Search for the cell housing the specified text and yield its [x, y] center coordinate. 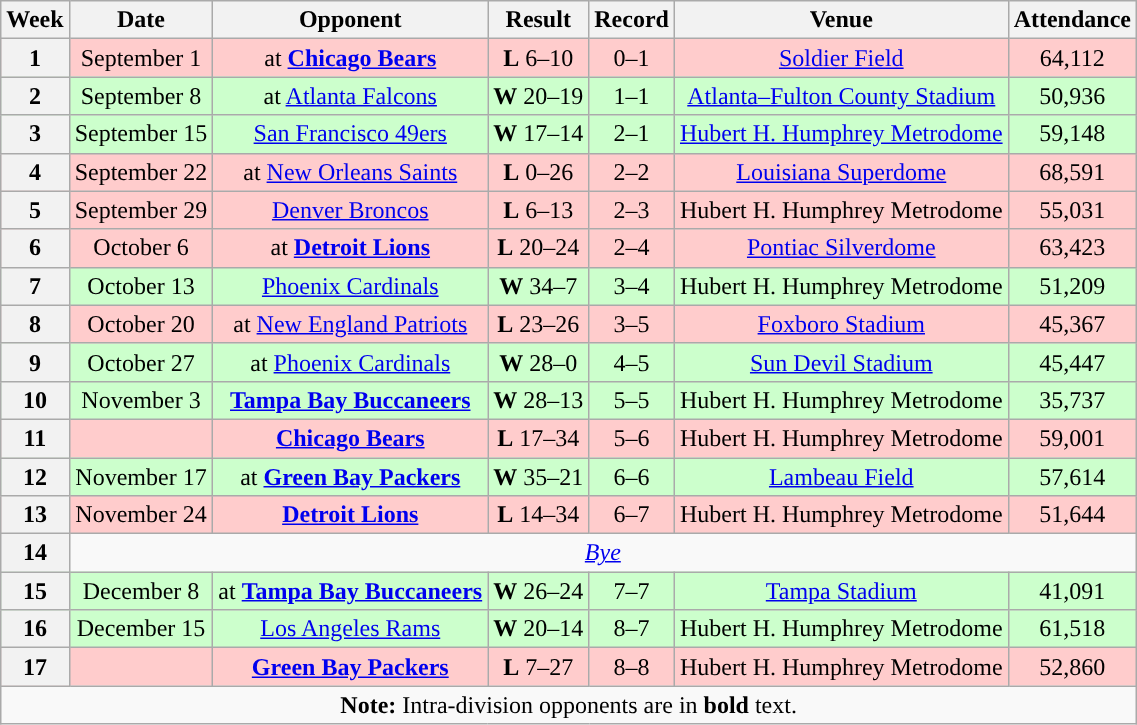
7 [35, 286]
Attendance [1072, 20]
61,518 [1072, 629]
Bye [602, 553]
Opponent [350, 20]
November 3 [141, 400]
November 17 [141, 477]
52,860 [1072, 667]
2–4 [632, 248]
Pontiac Silverdome [841, 248]
L 23–26 [538, 324]
Phoenix Cardinals [350, 286]
at Atlanta Falcons [350, 96]
3–5 [632, 324]
Detroit Lions [350, 515]
September 15 [141, 134]
63,423 [1072, 248]
6–7 [632, 515]
2–1 [632, 134]
6 [35, 248]
Lambeau Field [841, 477]
51,209 [1072, 286]
October 27 [141, 362]
10 [35, 400]
L 7–27 [538, 667]
Venue [841, 20]
14 [35, 553]
8 [35, 324]
at Green Bay Packers [350, 477]
Los Angeles Rams [350, 629]
L 14–34 [538, 515]
Louisiana Superdome [841, 172]
9 [35, 362]
64,112 [1072, 58]
2–2 [632, 172]
L 6–13 [538, 210]
September 8 [141, 96]
11 [35, 438]
17 [35, 667]
Tampa Bay Buccaneers [350, 400]
Chicago Bears [350, 438]
59,001 [1072, 438]
September 29 [141, 210]
55,031 [1072, 210]
12 [35, 477]
W 26–24 [538, 591]
L 0–26 [538, 172]
Date [141, 20]
Atlanta–Fulton County Stadium [841, 96]
December 8 [141, 591]
Denver Broncos [350, 210]
16 [35, 629]
15 [35, 591]
68,591 [1072, 172]
Result [538, 20]
35,737 [1072, 400]
1 [35, 58]
51,644 [1072, 515]
Tampa Stadium [841, 591]
Week [35, 20]
8–8 [632, 667]
57,614 [1072, 477]
at Tampa Bay Buccaneers [350, 591]
September 22 [141, 172]
W 28–13 [538, 400]
W 28–0 [538, 362]
at New England Patriots [350, 324]
November 24 [141, 515]
W 34–7 [538, 286]
W 20–19 [538, 96]
Foxboro Stadium [841, 324]
5–6 [632, 438]
13 [35, 515]
4–5 [632, 362]
San Francisco 49ers [350, 134]
at Phoenix Cardinals [350, 362]
8–7 [632, 629]
45,447 [1072, 362]
1–1 [632, 96]
Sun Devil Stadium [841, 362]
at Detroit Lions [350, 248]
L 17–34 [538, 438]
Record [632, 20]
0–1 [632, 58]
5 [35, 210]
3–4 [632, 286]
6–6 [632, 477]
45,367 [1072, 324]
L 20–24 [538, 248]
December 15 [141, 629]
3 [35, 134]
2–3 [632, 210]
W 20–14 [538, 629]
50,936 [1072, 96]
59,148 [1072, 134]
L 6–10 [538, 58]
W 17–14 [538, 134]
5–5 [632, 400]
41,091 [1072, 591]
Note: Intra-division opponents are in bold text. [569, 705]
7–7 [632, 591]
at Chicago Bears [350, 58]
at New Orleans Saints [350, 172]
Soldier Field [841, 58]
September 1 [141, 58]
W 35–21 [538, 477]
October 20 [141, 324]
Green Bay Packers [350, 667]
October 6 [141, 248]
October 13 [141, 286]
4 [35, 172]
2 [35, 96]
